For the text-containing cell, return its midpoint in (x, y) coordinate format. 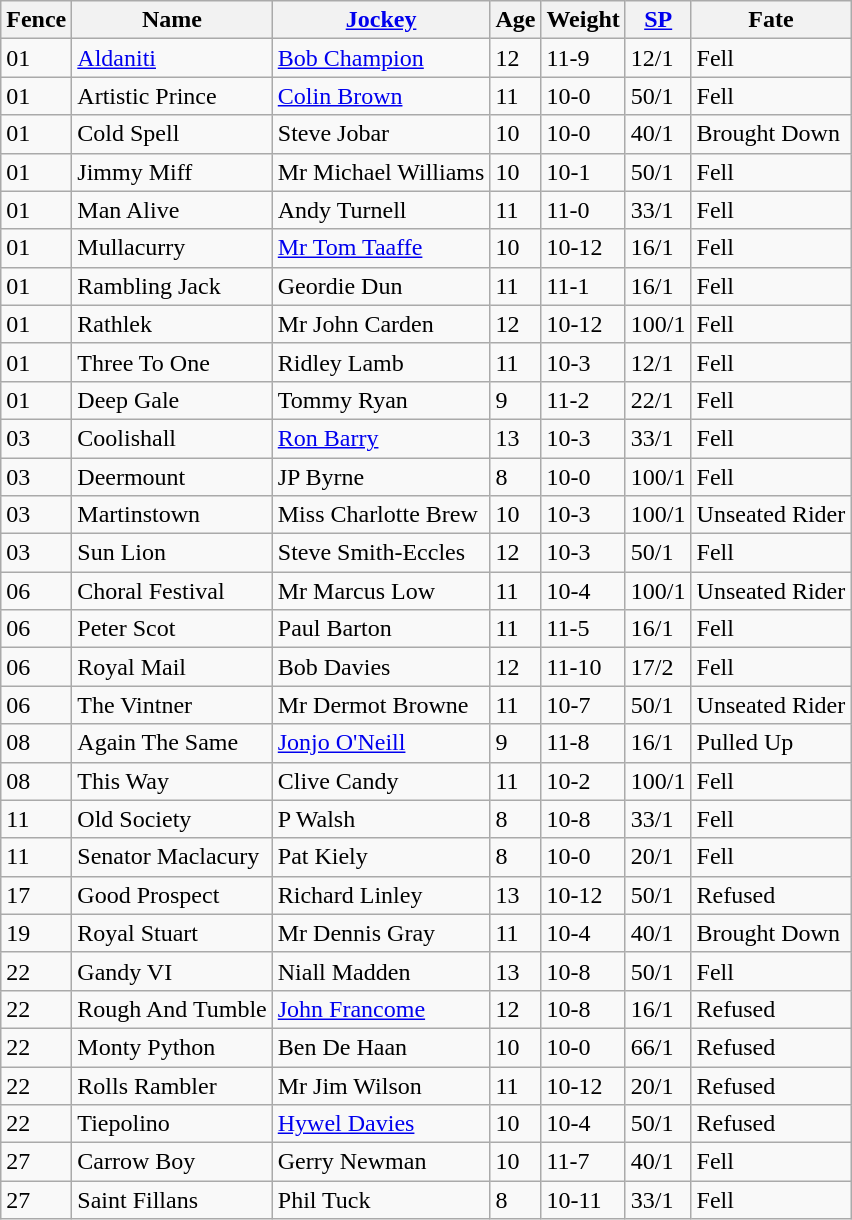
Man Alive (172, 210)
Ron Barry (381, 438)
Ridley Lamb (381, 362)
Clive Candy (381, 781)
Rolls Rambler (172, 1085)
Age (516, 20)
Fence (36, 20)
Choral Festival (172, 591)
Tommy Ryan (381, 400)
Sun Lion (172, 553)
Carrow Boy (172, 1162)
22/1 (658, 400)
Rathlek (172, 324)
17/2 (658, 667)
Mr Tom Taaffe (381, 248)
Mr John Carden (381, 324)
Mullacurry (172, 248)
John Francome (381, 1009)
Deermount (172, 477)
SP (658, 20)
Again The Same (172, 743)
Peter Scot (172, 629)
Bob Davies (381, 667)
Mr Dermot Browne (381, 705)
Rough And Tumble (172, 1009)
Coolishall (172, 438)
JP Byrne (381, 477)
Monty Python (172, 1047)
Senator Maclacury (172, 857)
Gandy VI (172, 971)
Saint Fillans (172, 1200)
Jockey (381, 20)
Aldaniti (172, 58)
10-1 (583, 172)
Steve Smith-Eccles (381, 553)
Weight (583, 20)
Mr Marcus Low (381, 591)
Pulled Up (771, 743)
Gerry Newman (381, 1162)
11-7 (583, 1162)
Royal Mail (172, 667)
Three To One (172, 362)
Mr Dennis Gray (381, 933)
Mr Michael Williams (381, 172)
17 (36, 895)
Niall Madden (381, 971)
11-8 (583, 743)
P Walsh (381, 819)
Steve Jobar (381, 134)
Mr Jim Wilson (381, 1085)
Miss Charlotte Brew (381, 515)
Richard Linley (381, 895)
The Vintner (172, 705)
Andy Turnell (381, 210)
Good Prospect (172, 895)
10-2 (583, 781)
Pat Kiely (381, 857)
Deep Gale (172, 400)
Artistic Prince (172, 96)
Hywel Davies (381, 1124)
11-10 (583, 667)
11-1 (583, 286)
Phil Tuck (381, 1200)
Bob Champion (381, 58)
Rambling Jack (172, 286)
Name (172, 20)
11-0 (583, 210)
Colin Brown (381, 96)
Jimmy Miff (172, 172)
Paul Barton (381, 629)
Cold Spell (172, 134)
11-9 (583, 58)
19 (36, 933)
11-2 (583, 400)
Jonjo O'Neill (381, 743)
Tiepolino (172, 1124)
This Way (172, 781)
Fate (771, 20)
Ben De Haan (381, 1047)
Martinstown (172, 515)
11-5 (583, 629)
10-11 (583, 1200)
Old Society (172, 819)
Royal Stuart (172, 933)
10-7 (583, 705)
66/1 (658, 1047)
Geordie Dun (381, 286)
